Search for the cell housing the specified text and yield its (x, y) center coordinate. 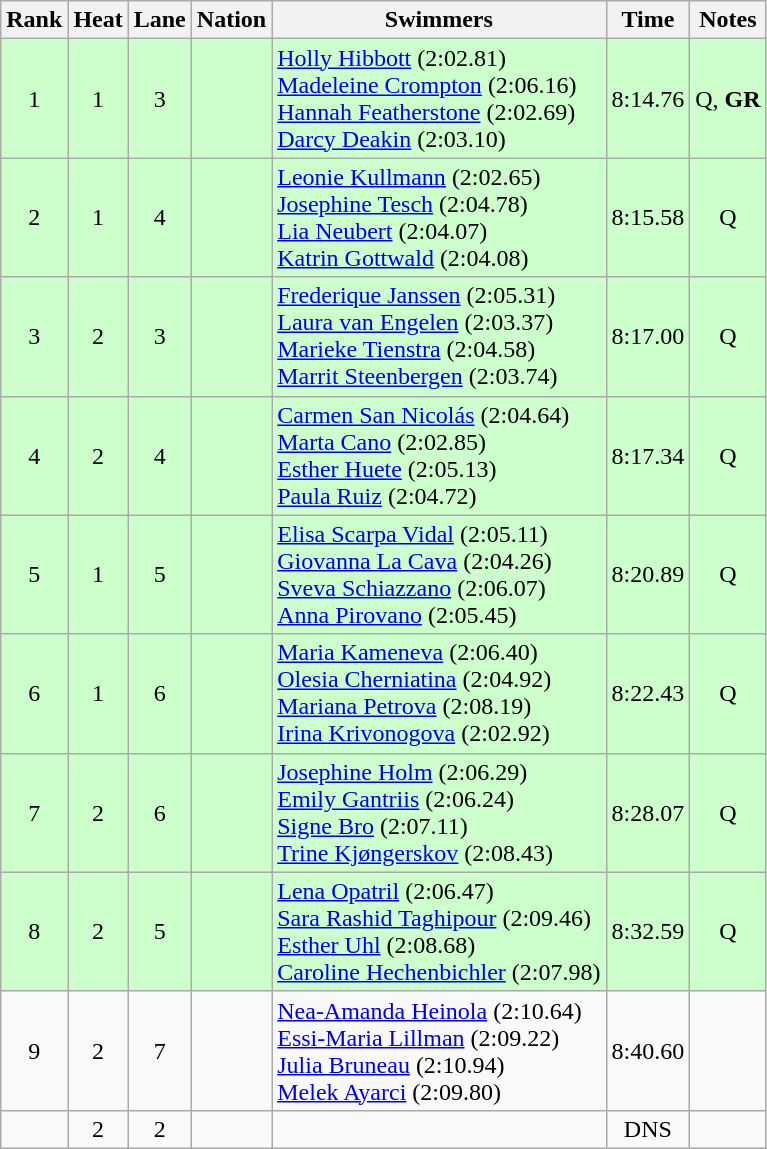
Lane (160, 20)
Frederique Janssen (2:05.31)Laura van Engelen (2:03.37)Marieke Tienstra (2:04.58)Marrit Steenbergen (2:03.74) (439, 336)
Holly Hibbott (2:02.81)Madeleine Crompton (2:06.16)Hannah Featherstone (2:02.69)Darcy Deakin (2:03.10) (439, 98)
8:14.76 (648, 98)
Josephine Holm (2:06.29)Emily Gantriis (2:06.24)Signe Bro (2:07.11)Trine Kjøngerskov (2:08.43) (439, 812)
8:17.00 (648, 336)
8:40.60 (648, 1050)
Leonie Kullmann (2:02.65)Josephine Tesch (2:04.78)Lia Neubert (2:04.07)Katrin Gottwald (2:04.08) (439, 218)
8:15.58 (648, 218)
Nation (231, 20)
Carmen San Nicolás (2:04.64)Marta Cano (2:02.85)Esther Huete (2:05.13)Paula Ruiz (2:04.72) (439, 456)
Elisa Scarpa Vidal (2:05.11)Giovanna La Cava (2:04.26)Sveva Schiazzano (2:06.07)Anna Pirovano (2:05.45) (439, 574)
Nea-Amanda Heinola (2:10.64)Essi-Maria Lillman (2:09.22)Julia Bruneau (2:10.94)Melek Ayarci (2:09.80) (439, 1050)
Heat (98, 20)
Maria Kameneva (2:06.40)Olesia Cherniatina (2:04.92)Mariana Petrova (2:08.19)Irina Krivonogova (2:02.92) (439, 694)
8 (34, 932)
8:17.34 (648, 456)
DNS (648, 1129)
Notes (728, 20)
8:28.07 (648, 812)
8:32.59 (648, 932)
Time (648, 20)
Rank (34, 20)
8:22.43 (648, 694)
9 (34, 1050)
Swimmers (439, 20)
Q, GR (728, 98)
8:20.89 (648, 574)
Lena Opatril (2:06.47)Sara Rashid Taghipour (2:09.46)Esther Uhl (2:08.68)Caroline Hechenbichler (2:07.98) (439, 932)
